Search for the cell housing the specified text and yield its (x, y) center coordinate. 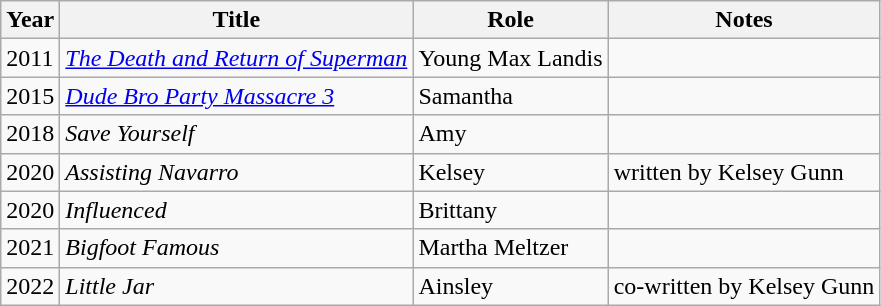
Dude Bro Party Massacre 3 (236, 96)
2015 (30, 96)
Kelsey (510, 172)
Little Jar (236, 286)
Influenced (236, 210)
Brittany (510, 210)
Samantha (510, 96)
Ainsley (510, 286)
Save Yourself (236, 134)
Martha Meltzer (510, 248)
Bigfoot Famous (236, 248)
Notes (744, 20)
Title (236, 20)
The Death and Return of Superman (236, 58)
Year (30, 20)
2018 (30, 134)
Role (510, 20)
Assisting Navarro (236, 172)
co-written by Kelsey Gunn (744, 286)
written by Kelsey Gunn (744, 172)
2011 (30, 58)
2021 (30, 248)
Young Max Landis (510, 58)
2022 (30, 286)
Amy (510, 134)
